Detect which cell encompasses the target text, then output its [X, Y] center coordinate. 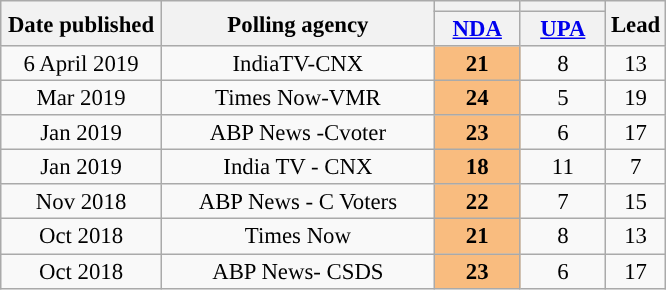
Mar 2019 [82, 98]
Lead [636, 24]
Date published [82, 24]
19 [636, 98]
22 [477, 202]
Times Now-VMR [298, 98]
18 [477, 168]
6 April 2019 [82, 64]
Nov 2018 [82, 202]
IndiaTV-CNX [298, 64]
NDA [477, 30]
11 [563, 168]
ABP News- CSDS [298, 272]
ABP News -Cvoter [298, 132]
Polling agency [298, 24]
India TV - CNX [298, 168]
5 [563, 98]
Times Now [298, 236]
UPA [563, 30]
24 [477, 98]
ABP News - C Voters [298, 202]
15 [636, 202]
